Provide the [x, y] coordinate of the cell's center where the given text is located.  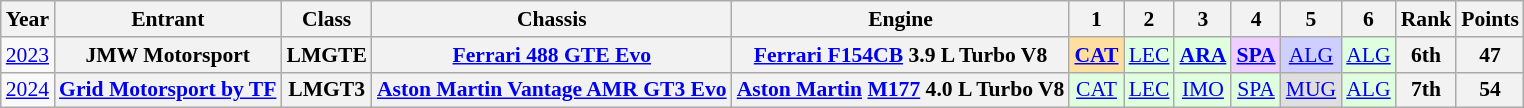
1 [1096, 19]
Chassis [552, 19]
54 [1490, 90]
Grid Motorsport by TF [168, 90]
2024 [28, 90]
Points [1490, 19]
ARA [1202, 55]
6 [1368, 19]
Class [326, 19]
Entrant [168, 19]
Rank [1426, 19]
2023 [28, 55]
Aston Martin M177 4.0 L Turbo V8 [901, 90]
2 [1150, 19]
6th [1426, 55]
47 [1490, 55]
3 [1202, 19]
4 [1256, 19]
Aston Martin Vantage AMR GT3 Evo [552, 90]
Ferrari 488 GTE Evo [552, 55]
MUG [1312, 90]
JMW Motorsport [168, 55]
Year [28, 19]
5 [1312, 19]
IMO [1202, 90]
Ferrari F154CB 3.9 L Turbo V8 [901, 55]
7th [1426, 90]
LMGTE [326, 55]
LMGT3 [326, 90]
Engine [901, 19]
